Locate the cell with the specified text and output its (X, Y) center coordinate. 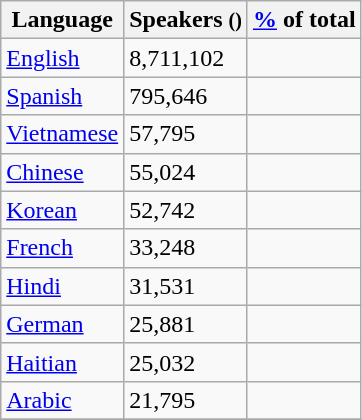
31,531 (186, 286)
English (62, 58)
French (62, 248)
25,032 (186, 362)
8,711,102 (186, 58)
33,248 (186, 248)
Arabic (62, 400)
55,024 (186, 172)
Language (62, 20)
Chinese (62, 172)
52,742 (186, 210)
Spanish (62, 96)
Haitian (62, 362)
German (62, 324)
Hindi (62, 286)
57,795 (186, 134)
Speakers () (186, 20)
Korean (62, 210)
Vietnamese (62, 134)
795,646 (186, 96)
25,881 (186, 324)
% of total (304, 20)
21,795 (186, 400)
